Find where the given text appears and provide that cell's center as (x, y) coordinate. 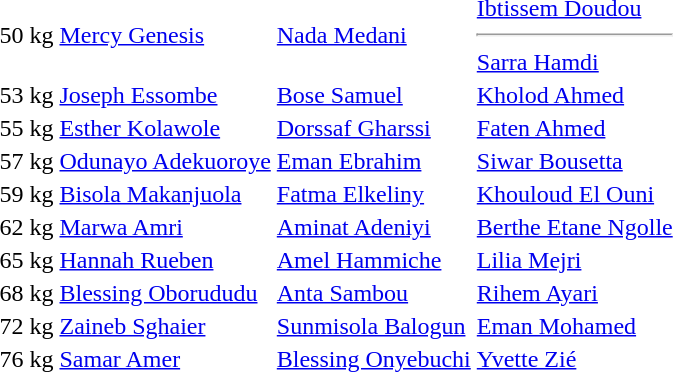
Odunayo Adekuoroye (165, 161)
Blessing Oborududu (165, 293)
Joseph Essombe (165, 95)
Esther Kolawole (165, 128)
Marwa Amri (165, 227)
Amel Hammiche (374, 260)
Fatma Elkeliny (374, 194)
Hannah Rueben (165, 260)
Dorssaf Gharssi (374, 128)
Anta Sambou (374, 293)
Sunmisola Balogun (374, 326)
Bose Samuel (374, 95)
Eman Ebrahim (374, 161)
Bisola Makanjuola (165, 194)
Zaineb Sghaier (165, 326)
Aminat Adeniyi (374, 227)
